Identify which cell holds the provided text, then report its (X, Y) central coordinate. 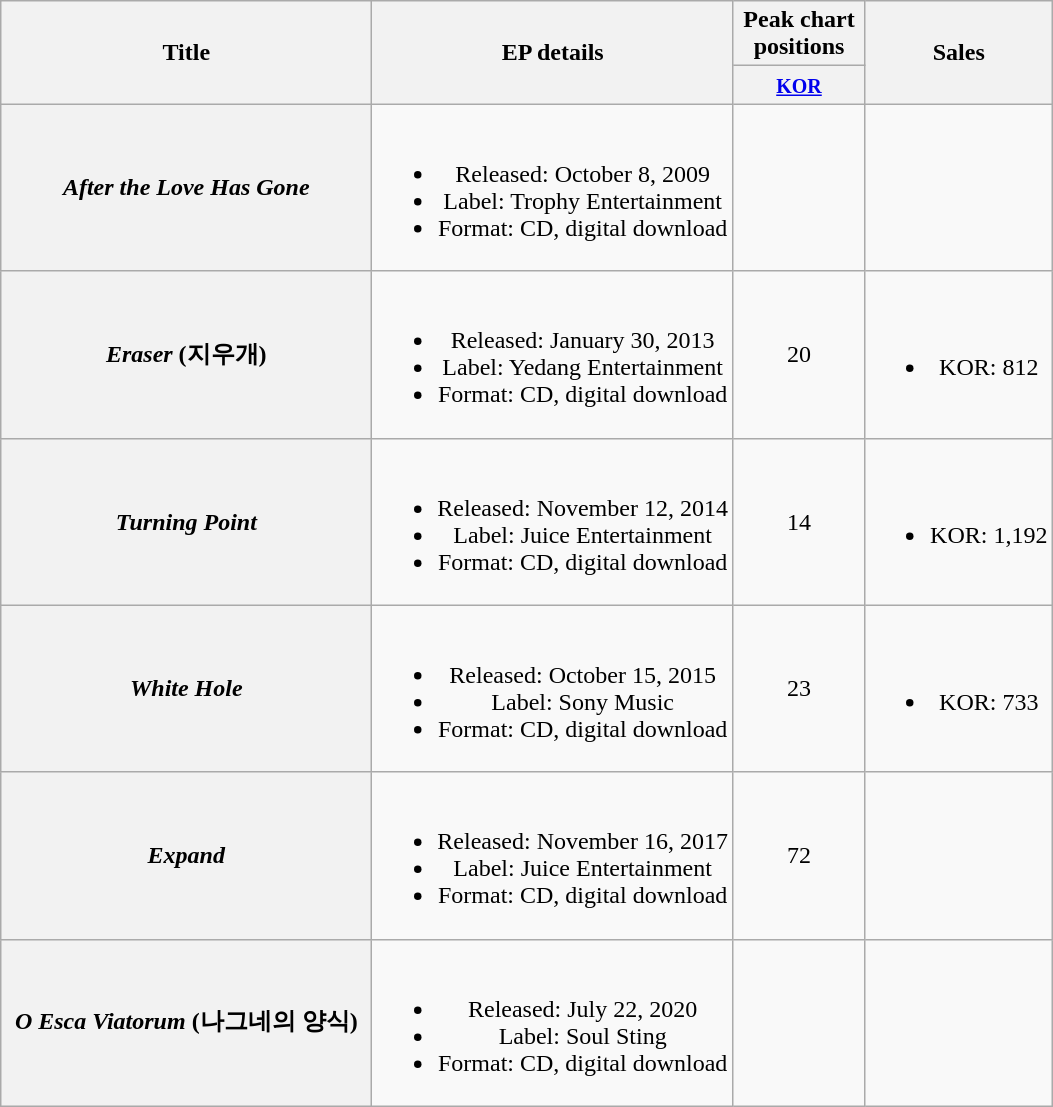
Title (186, 52)
Released: November 12, 2014Label: Juice EntertainmentFormat: CD, digital download (553, 522)
After the Love Has Gone (186, 188)
Released: July 22, 2020Label: Soul StingFormat: CD, digital download (553, 1022)
72 (798, 856)
O Esca Viatorum (나그네의 양식) (186, 1022)
Turning Point (186, 522)
Sales (959, 52)
Eraser (지우개) (186, 354)
14 (798, 522)
KOR: 1,192 (959, 522)
KOR: 733 (959, 688)
Released: November 16, 2017Label: Juice EntertainmentFormat: CD, digital download (553, 856)
Released: January 30, 2013Label: Yedang EntertainmentFormat: CD, digital download (553, 354)
Peak chart positions (798, 34)
Released: October 15, 2015Label: Sony MusicFormat: CD, digital download (553, 688)
Expand (186, 856)
KOR: 812 (959, 354)
EP details (553, 52)
Released: October 8, 2009Label: Trophy EntertainmentFormat: CD, digital download (553, 188)
White Hole (186, 688)
23 (798, 688)
20 (798, 354)
KOR (798, 85)
